Output the [X, Y] coordinate of the center of the cell containing the given text.  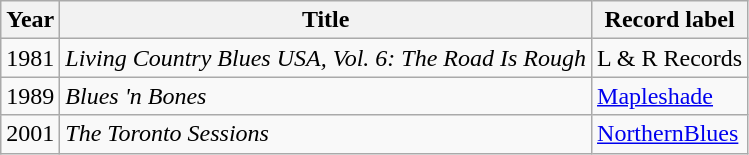
1981 [30, 58]
Mapleshade [670, 96]
Living Country Blues USA, Vol. 6: The Road Is Rough [326, 58]
The Toronto Sessions [326, 134]
Year [30, 20]
Record label [670, 20]
NorthernBlues [670, 134]
L & R Records [670, 58]
Blues 'n Bones [326, 96]
2001 [30, 134]
Title [326, 20]
1989 [30, 96]
